Return (X, Y) of the center of cell containing provided text 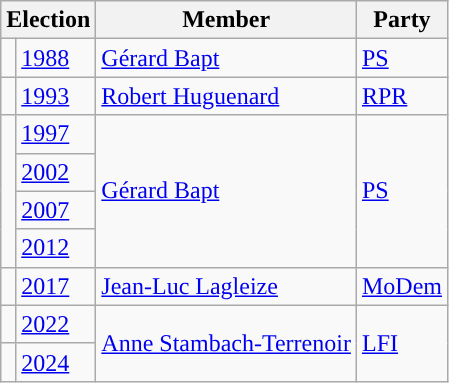
2017 (56, 286)
2007 (56, 210)
RPR (402, 96)
Member (226, 20)
1993 (56, 96)
Election (48, 20)
LFI (402, 343)
Robert Huguenard (226, 96)
Anne Stambach-Terrenoir (226, 343)
MoDem (402, 286)
2012 (56, 248)
1997 (56, 134)
1988 (56, 58)
2022 (56, 324)
2024 (56, 362)
Jean-Luc Lagleize (226, 286)
2002 (56, 172)
Party (402, 20)
